Detect which cell encompasses the target text, then output its (X, Y) center coordinate. 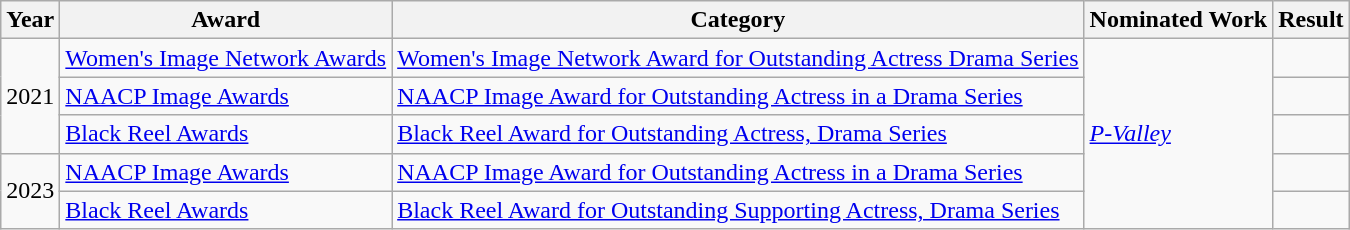
Category (738, 20)
Nominated Work (1178, 20)
Result (1311, 20)
Black Reel Award for Outstanding Actress, Drama Series (738, 134)
2023 (30, 191)
2021 (30, 96)
Award (226, 20)
Black Reel Award for Outstanding Supporting Actress, Drama Series (738, 210)
P-Valley (1178, 134)
Women's Image Network Awards (226, 58)
Year (30, 20)
Women's Image Network Award for Outstanding Actress Drama Series (738, 58)
